Pinpoint the cell where the given text exists, returning its [X, Y] midpoint coordinate. 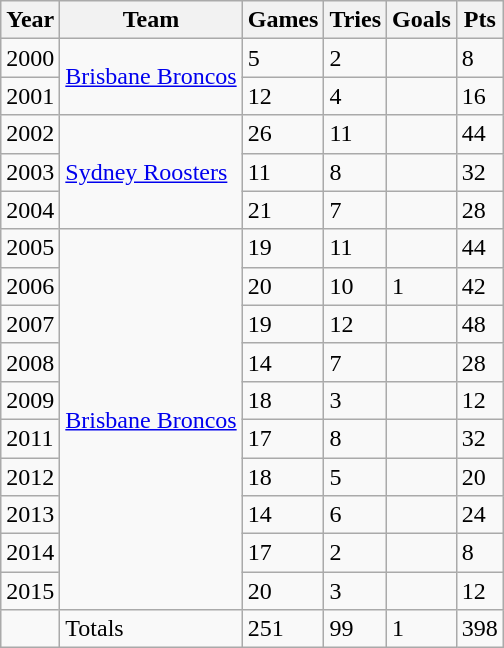
2005 [30, 248]
2015 [30, 591]
26 [283, 134]
2002 [30, 134]
6 [356, 515]
2000 [30, 58]
21 [283, 210]
24 [480, 515]
2011 [30, 438]
251 [283, 629]
Tries [356, 20]
42 [480, 286]
Goals [422, 20]
Team [151, 20]
Games [283, 20]
2007 [30, 324]
2012 [30, 477]
398 [480, 629]
4 [356, 96]
10 [356, 286]
2013 [30, 515]
2008 [30, 362]
Totals [151, 629]
16 [480, 96]
2006 [30, 286]
99 [356, 629]
2003 [30, 172]
2014 [30, 553]
Pts [480, 20]
Sydney Roosters [151, 172]
2001 [30, 96]
48 [480, 324]
Year [30, 20]
2009 [30, 400]
2004 [30, 210]
